Return [X, Y] of the center of cell containing provided text 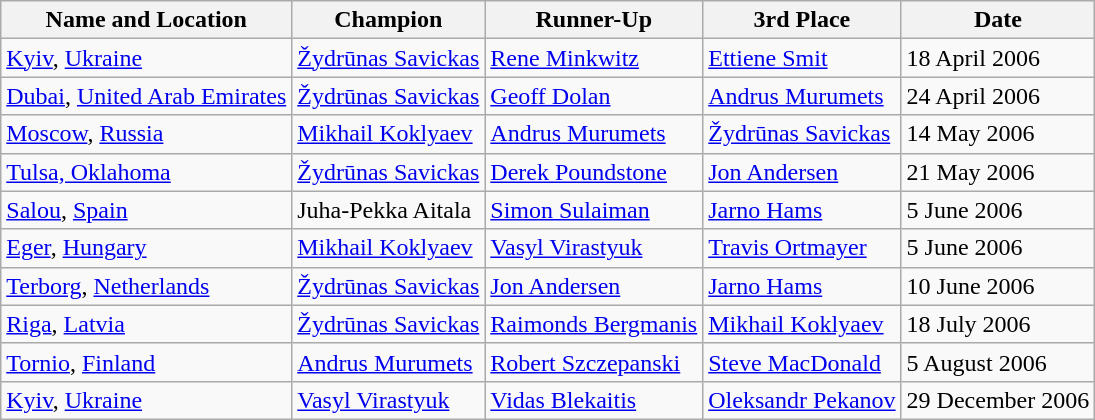
Travis Ortmayer [802, 248]
5 August 2006 [998, 362]
Name and Location [146, 20]
Riga, Latvia [146, 324]
18 July 2006 [998, 324]
Juha-Pekka Aitala [388, 210]
Vidas Blekaitis [594, 400]
Geoff Dolan [594, 96]
Ettiene Smit [802, 58]
Oleksandr Pekanov [802, 400]
Terborg, Netherlands [146, 286]
18 April 2006 [998, 58]
Rene Minkwitz [594, 58]
Robert Szczepanski [594, 362]
3rd Place [802, 20]
Tulsa, Oklahoma [146, 172]
Simon Sulaiman [594, 210]
29 December 2006 [998, 400]
Raimonds Bergmanis [594, 324]
14 May 2006 [998, 134]
Eger, Hungary [146, 248]
Dubai, United Arab Emirates [146, 96]
Moscow, Russia [146, 134]
10 June 2006 [998, 286]
Champion [388, 20]
Date [998, 20]
Derek Poundstone [594, 172]
Steve MacDonald [802, 362]
Tornio, Finland [146, 362]
Salou, Spain [146, 210]
21 May 2006 [998, 172]
Runner-Up [594, 20]
24 April 2006 [998, 96]
